Locate the cell with the specified text and output its [X, Y] center coordinate. 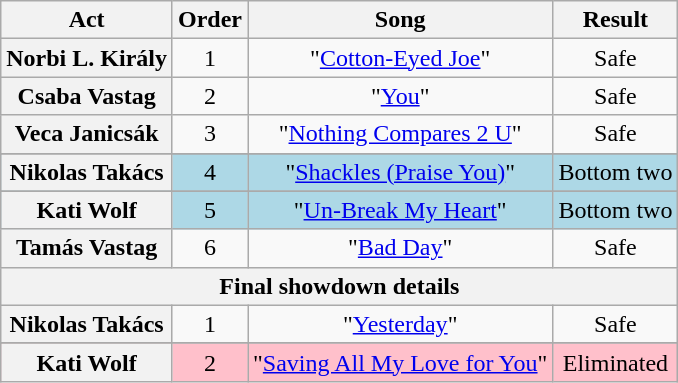
Tamás Vastag [87, 248]
Act [87, 20]
3 [210, 134]
Csaba Vastag [87, 96]
"You" [400, 96]
6 [210, 248]
Result [616, 20]
"Nothing Compares 2 U" [400, 134]
"Un-Break My Heart" [400, 210]
5 [210, 210]
Eliminated [616, 362]
Final showdown details [340, 286]
Song [400, 20]
"Shackles (Praise You)" [400, 172]
4 [210, 172]
"Yesterday" [400, 324]
"Bad Day" [400, 248]
Veca Janicsák [87, 134]
Order [210, 20]
"Cotton-Eyed Joe" [400, 58]
Norbi L. Király [87, 58]
"Saving All My Love for You" [400, 362]
